Pinpoint the cell where the given text exists, returning its [X, Y] midpoint coordinate. 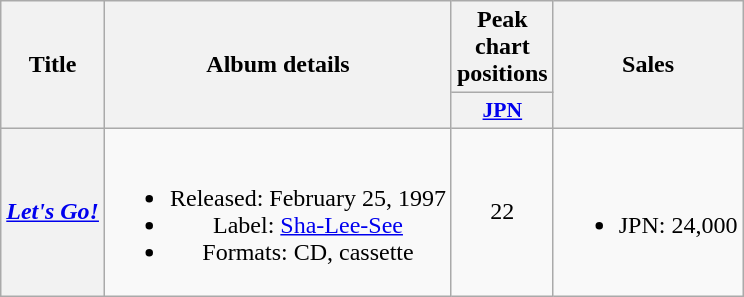
Released: February 25, 1997Label: Sha-Lee-SeeFormats: CD, cassette [278, 212]
JPN [502, 111]
Sales [648, 65]
Album details [278, 65]
Title [53, 65]
JPN: 24,000 [648, 212]
Let's Go! [53, 212]
Peak chart positions [502, 47]
22 [502, 212]
